From the cell containing the given text, extract its center point as [x, y] coordinate. 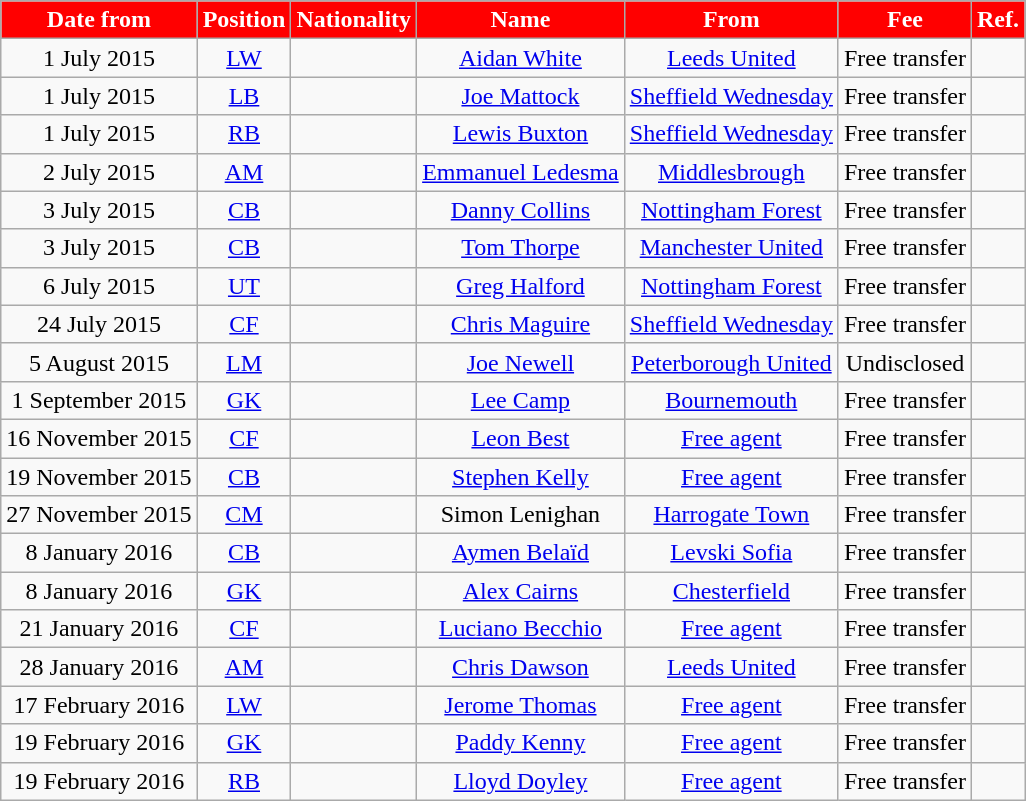
Danny Collins [521, 210]
Name [521, 20]
2 July 2015 [99, 172]
5 August 2015 [99, 362]
Luciano Becchio [521, 629]
1 September 2015 [99, 400]
Tom Thorpe [521, 248]
Position [244, 20]
Emmanuel Ledesma [521, 172]
19 November 2015 [99, 477]
Chris Maguire [521, 324]
Greg Halford [521, 286]
Joe Mattock [521, 96]
Paddy Kenny [521, 743]
24 July 2015 [99, 324]
Stephen Kelly [521, 477]
Harrogate Town [731, 515]
27 November 2015 [99, 515]
Middlesbrough [731, 172]
17 February 2016 [99, 705]
Leon Best [521, 438]
LM [244, 362]
LB [244, 96]
Simon Lenighan [521, 515]
Aidan White [521, 58]
Ref. [998, 20]
Chris Dawson [521, 667]
Lloyd Doyley [521, 781]
Aymen Belaïd [521, 553]
Date from [99, 20]
21 January 2016 [99, 629]
Levski Sofia [731, 553]
CM [244, 515]
Peterborough United [731, 362]
6 July 2015 [99, 286]
Manchester United [731, 248]
UT [244, 286]
Joe Newell [521, 362]
Nationality [354, 20]
Alex Cairns [521, 591]
Lee Camp [521, 400]
16 November 2015 [99, 438]
Fee [904, 20]
Jerome Thomas [521, 705]
28 January 2016 [99, 667]
Undisclosed [904, 362]
Bournemouth [731, 400]
Lewis Buxton [521, 134]
From [731, 20]
Chesterfield [731, 591]
